Identify which cell holds the provided text, then report its (x, y) central coordinate. 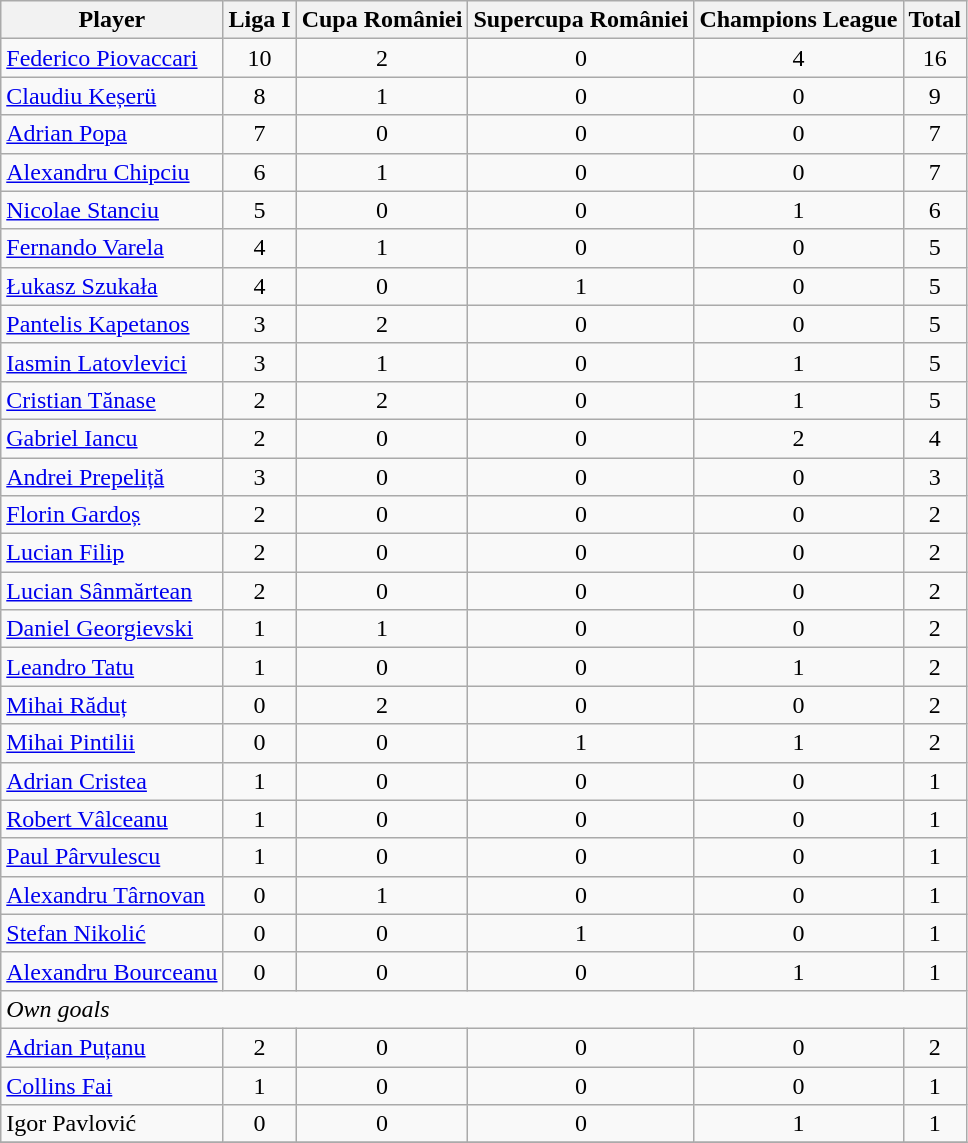
16 (935, 58)
Mihai Răduț (112, 705)
Supercupa României (581, 20)
Daniel Georgievski (112, 629)
Florin Gardoș (112, 515)
Champions League (798, 20)
Robert Vâlceanu (112, 819)
Federico Piovaccari (112, 58)
Alexandru Târnovan (112, 895)
Liga I (260, 20)
Paul Pârvulescu (112, 857)
Fernando Varela (112, 248)
Stefan Nikolić (112, 933)
Iasmin Latovlevici (112, 362)
9 (935, 96)
Claudiu Keșerü (112, 96)
Adrian Popa (112, 134)
Cristian Tănase (112, 400)
Mihai Pintilii (112, 743)
Gabriel Iancu (112, 438)
Łukasz Szukała (112, 286)
Cupa României (382, 20)
Pantelis Kapetanos (112, 324)
Andrei Prepeliță (112, 477)
Collins Fai (112, 1085)
Adrian Puțanu (112, 1047)
10 (260, 58)
8 (260, 96)
Alexandru Bourceanu (112, 971)
Leandro Tatu (112, 667)
Nicolae Stanciu (112, 210)
Adrian Cristea (112, 781)
Lucian Filip (112, 553)
Lucian Sânmărtean (112, 591)
Igor Pavlović (112, 1124)
Player (112, 20)
Own goals (484, 1009)
Alexandru Chipciu (112, 172)
Total (935, 20)
